Return the (x, y) coordinate for the center point of the cell that contains the specified text.  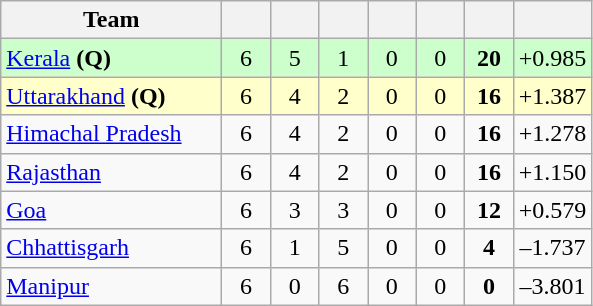
–3.801 (552, 286)
+0.579 (552, 210)
Uttarakhand (Q) (112, 96)
Goa (112, 210)
–1.737 (552, 248)
20 (490, 58)
+0.985 (552, 58)
Rajasthan (112, 172)
12 (490, 210)
Team (112, 20)
+1.387 (552, 96)
Manipur (112, 286)
Chhattisgarh (112, 248)
Himachal Pradesh (112, 134)
Kerala (Q) (112, 58)
+1.278 (552, 134)
+1.150 (552, 172)
